Pinpoint the cell where the given text exists, returning its [X, Y] midpoint coordinate. 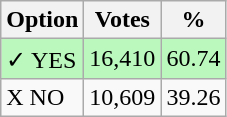
16,410 [122, 59]
Option [42, 20]
✓ YES [42, 59]
60.74 [194, 59]
Votes [122, 20]
10,609 [122, 97]
% [194, 20]
X NO [42, 97]
39.26 [194, 97]
